Return the [X, Y] coordinate for the center point of the cell that contains the specified text.  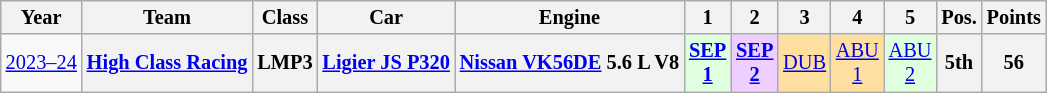
Year [42, 17]
2 [754, 17]
Pos. [958, 17]
5 [910, 17]
Car [386, 17]
Class [284, 17]
Nissan VK56DE 5.6 L V8 [570, 63]
56 [1014, 63]
ABU1 [858, 63]
SEP1 [708, 63]
ABU2 [910, 63]
5th [958, 63]
1 [708, 17]
3 [804, 17]
Points [1014, 17]
Team [168, 17]
2023–24 [42, 63]
SEP2 [754, 63]
DUB [804, 63]
Ligier JS P320 [386, 63]
High Class Racing [168, 63]
LMP3 [284, 63]
Engine [570, 17]
4 [858, 17]
